Extract the [x, y] coordinate from the center of the cell holding the provided text.  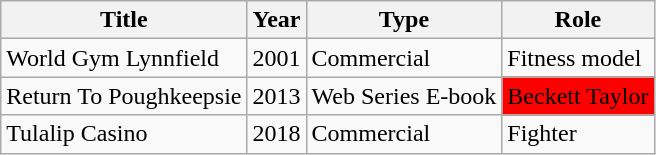
Fighter [578, 134]
Beckett Taylor [578, 96]
2013 [276, 96]
Web Series E-book [404, 96]
2001 [276, 58]
Return To Poughkeepsie [124, 96]
2018 [276, 134]
Year [276, 20]
Type [404, 20]
Tulalip Casino [124, 134]
Title [124, 20]
Role [578, 20]
World Gym Lynnfield [124, 58]
Fitness model [578, 58]
